For the text-containing cell, return its midpoint in [x, y] coordinate format. 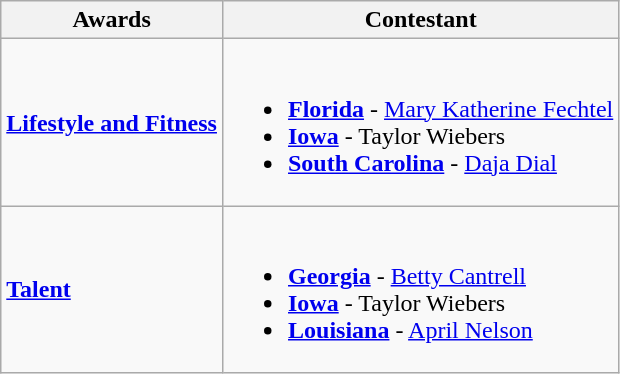
Contestant [420, 20]
Lifestyle and Fitness [112, 122]
Florida - Mary Katherine Fechtel Iowa - Taylor Wiebers South Carolina - Daja Dial [420, 122]
Awards [112, 20]
Georgia - Betty Cantrell Iowa - Taylor Wiebers Louisiana - April Nelson [420, 290]
Talent [112, 290]
